Capture the cell that displays the provided text and extract its (x, y) central coordinate. 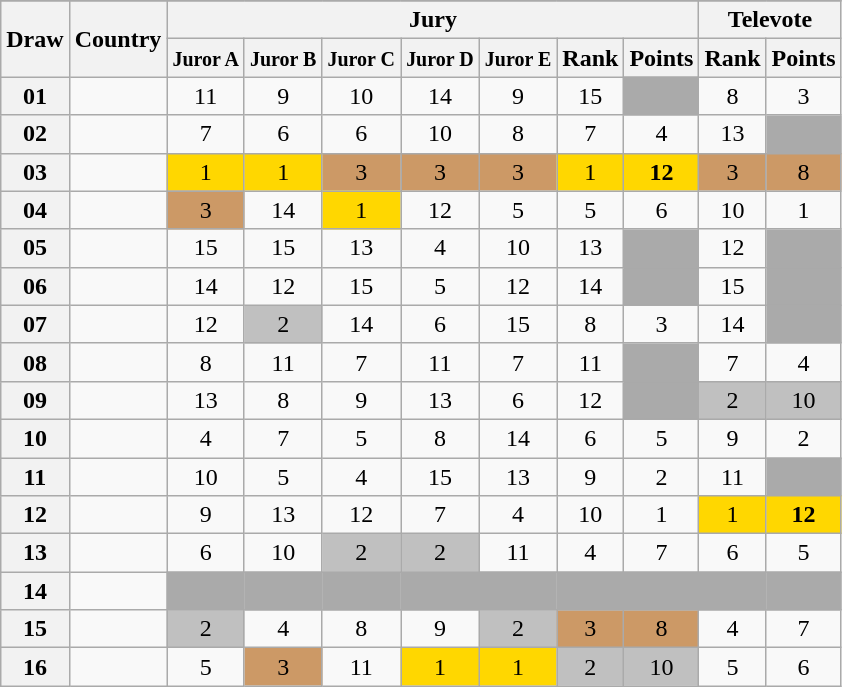
08 (35, 362)
Juror E (518, 58)
Draw (35, 39)
Jury (433, 20)
02 (35, 134)
Juror B (283, 58)
04 (35, 210)
Juror D (440, 58)
Country (118, 39)
09 (35, 400)
03 (35, 172)
01 (35, 96)
Televote (770, 20)
Juror C (362, 58)
05 (35, 248)
06 (35, 286)
16 (35, 667)
Juror A (206, 58)
07 (35, 324)
